Extract the [X, Y] coordinate from the center of the cell holding the provided text.  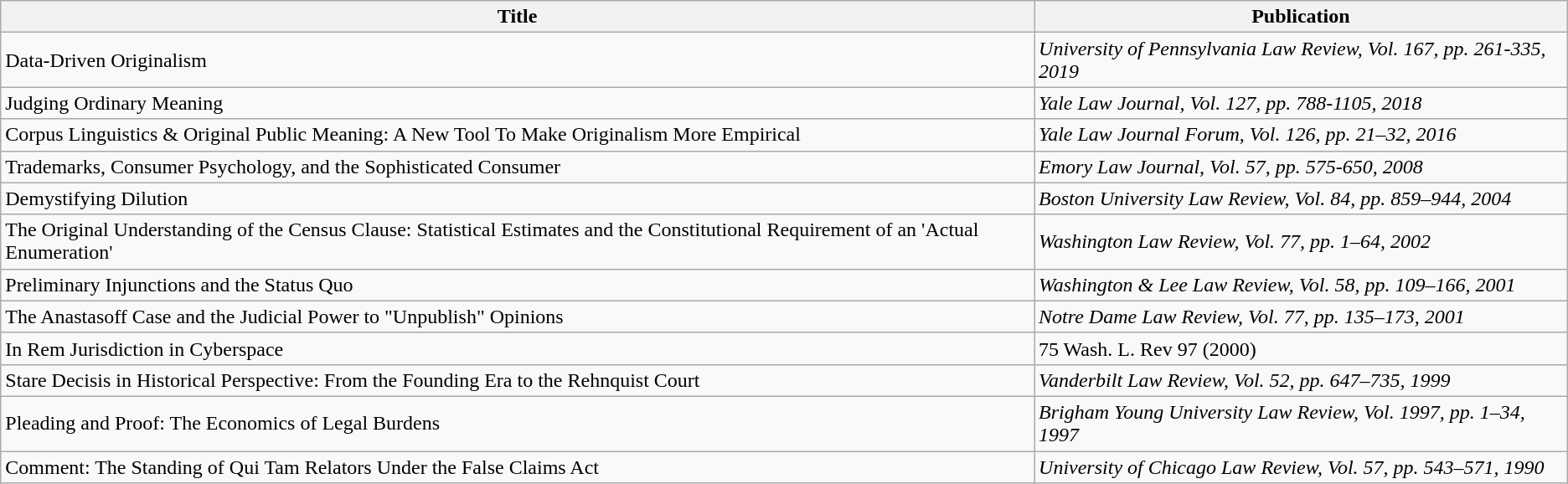
Preliminary Injunctions and the Status Quo [518, 285]
Washington & Lee Law Review, Vol. 58, pp. 109–166, 2001 [1302, 285]
Corpus Linguistics & Original Public Meaning: A New Tool To Make Originalism More Empirical [518, 135]
Boston University Law Review, Vol. 84, pp. 859–944, 2004 [1302, 198]
Data-Driven Originalism [518, 60]
Trademarks, Consumer Psychology, and the Sophisticated Consumer [518, 167]
Stare Decisis in Historical Perspective: From the Founding Era to the Rehnquist Court [518, 380]
Title [518, 17]
Brigham Young University Law Review, Vol. 1997, pp. 1–34, 1997 [1302, 424]
Pleading and Proof: The Economics of Legal Burdens [518, 424]
Comment: The Standing of Qui Tam Relators Under the False Claims Act [518, 466]
Washington Law Review, Vol. 77, pp. 1–64, 2002 [1302, 241]
University of Pennsylvania Law Review, Vol. 167, pp. 261-335, 2019 [1302, 60]
75 Wash. L. Rev 97 (2000) [1302, 348]
Publication [1302, 17]
The Anastasoff Case and the Judicial Power to "Unpublish" Opinions [518, 317]
Yale Law Journal, Vol. 127, pp. 788-1105, 2018 [1302, 103]
Notre Dame Law Review, Vol. 77, pp. 135–173, 2001 [1302, 317]
University of Chicago Law Review, Vol. 57, pp. 543–571, 1990 [1302, 466]
Yale Law Journal Forum, Vol. 126, pp. 21–32, 2016 [1302, 135]
Emory Law Journal, Vol. 57, pp. 575-650, 2008 [1302, 167]
Demystifying Dilution [518, 198]
The Original Understanding of the Census Clause: Statistical Estimates and the Constitutional Requirement of an 'Actual Enumeration' [518, 241]
In Rem Jurisdiction in Cyberspace [518, 348]
Vanderbilt Law Review, Vol. 52, pp. 647–735, 1999 [1302, 380]
Judging Ordinary Meaning [518, 103]
